Detect which cell encompasses the target text, then output its (X, Y) center coordinate. 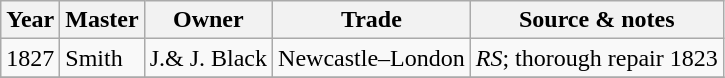
Master (102, 20)
1827 (30, 58)
J.& J. Black (208, 58)
RS; thorough repair 1823 (596, 58)
Source & notes (596, 20)
Newcastle–London (372, 58)
Trade (372, 20)
Smith (102, 58)
Owner (208, 20)
Year (30, 20)
